Search for the cell housing the specified text and yield its [x, y] center coordinate. 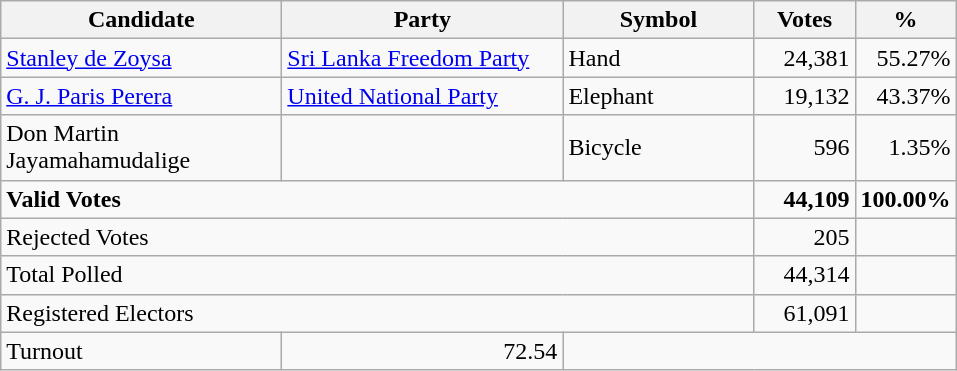
Votes [804, 20]
Registered Electors [378, 313]
Sri Lanka Freedom Party [422, 58]
Total Polled [378, 275]
G. J. Paris Perera [142, 96]
Elephant [658, 96]
Bicycle [658, 148]
1.35% [906, 148]
United National Party [422, 96]
61,091 [804, 313]
100.00% [906, 199]
44,314 [804, 275]
596 [804, 148]
Party [422, 20]
43.37% [906, 96]
Candidate [142, 20]
205 [804, 237]
Don Martin Jayamahamudalige [142, 148]
72.54 [422, 351]
Turnout [142, 351]
55.27% [906, 58]
24,381 [804, 58]
Stanley de Zoysa [142, 58]
Symbol [658, 20]
Hand [658, 58]
Valid Votes [378, 199]
Rejected Votes [378, 237]
% [906, 20]
19,132 [804, 96]
44,109 [804, 199]
